Determine the (X, Y) coordinate at the center of the cell enclosing the given text.  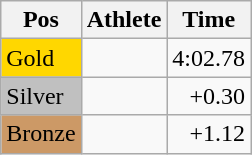
Pos (41, 20)
Silver (41, 96)
+1.12 (209, 134)
Athlete (124, 20)
+0.30 (209, 96)
Time (209, 20)
Bronze (41, 134)
Gold (41, 58)
4:02.78 (209, 58)
